Output the (X, Y) coordinate of the center of the cell containing the given text.  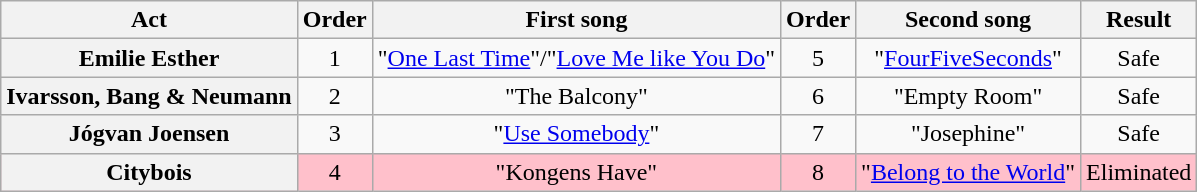
First song (576, 20)
"Kongens Have" (576, 172)
Ivarsson, Bang & Neumann (149, 96)
Jógvan Joensen (149, 134)
8 (818, 172)
"The Balcony" (576, 96)
"Empty Room" (968, 96)
5 (818, 58)
"FourFiveSeconds" (968, 58)
Result (1139, 20)
"Use Somebody" (576, 134)
"Josephine" (968, 134)
3 (334, 134)
6 (818, 96)
"Belong to the World" (968, 172)
4 (334, 172)
Citybois (149, 172)
1 (334, 58)
Act (149, 20)
"One Last Time"/"Love Me like You Do" (576, 58)
Eliminated (1139, 172)
Emilie Esther (149, 58)
Second song (968, 20)
2 (334, 96)
7 (818, 134)
